Scan for the cell matching the given text and deliver its [X, Y] coordinate at center. 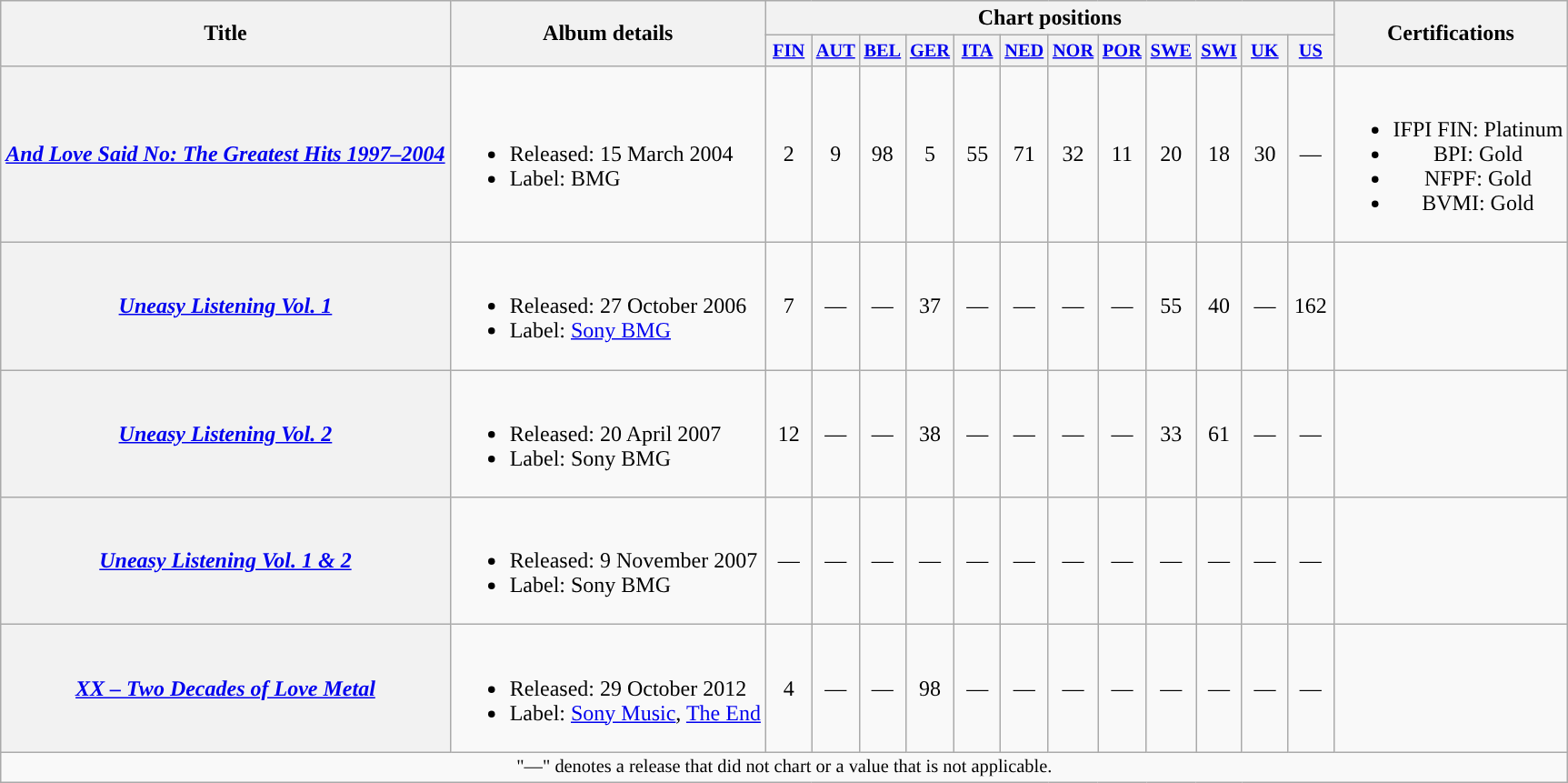
And Love Said No: The Greatest Hits 1997–2004 [225, 154]
Uneasy Listening Vol. 1 [225, 306]
Album details [607, 34]
SWI [1219, 51]
61 [1219, 434]
Title [225, 34]
UK [1264, 51]
NED [1024, 51]
XX – Two Decades of Love Metal [225, 688]
NOR [1073, 51]
GER [930, 51]
Released: 20 April 2007Label: Sony BMG [607, 434]
30 [1264, 154]
37 [930, 306]
11 [1122, 154]
POR [1122, 51]
Certifications [1451, 34]
Uneasy Listening Vol. 1 & 2 [225, 561]
4 [788, 688]
162 [1311, 306]
9 [836, 154]
Released: 9 November 2007Label: Sony BMG [607, 561]
SWE [1171, 51]
2 [788, 154]
Released: 27 October 2006Label: Sony BMG [607, 306]
US [1311, 51]
20 [1171, 154]
38 [930, 434]
Released: 15 March 2004Label: BMG [607, 154]
ITA [977, 51]
BEL [883, 51]
32 [1073, 154]
5 [930, 154]
AUT [836, 51]
40 [1219, 306]
FIN [788, 51]
71 [1024, 154]
33 [1171, 434]
Uneasy Listening Vol. 2 [225, 434]
18 [1219, 154]
Chart positions [1049, 18]
7 [788, 306]
Released: 29 October 2012Label: Sony Music, The End [607, 688]
"—" denotes a release that did not chart or a value that is not applicable. [784, 768]
12 [788, 434]
IFPI FIN: PlatinumBPI: GoldNFPF: GoldBVMI: Gold [1451, 154]
